Search for the cell housing the specified text and yield its (X, Y) center coordinate. 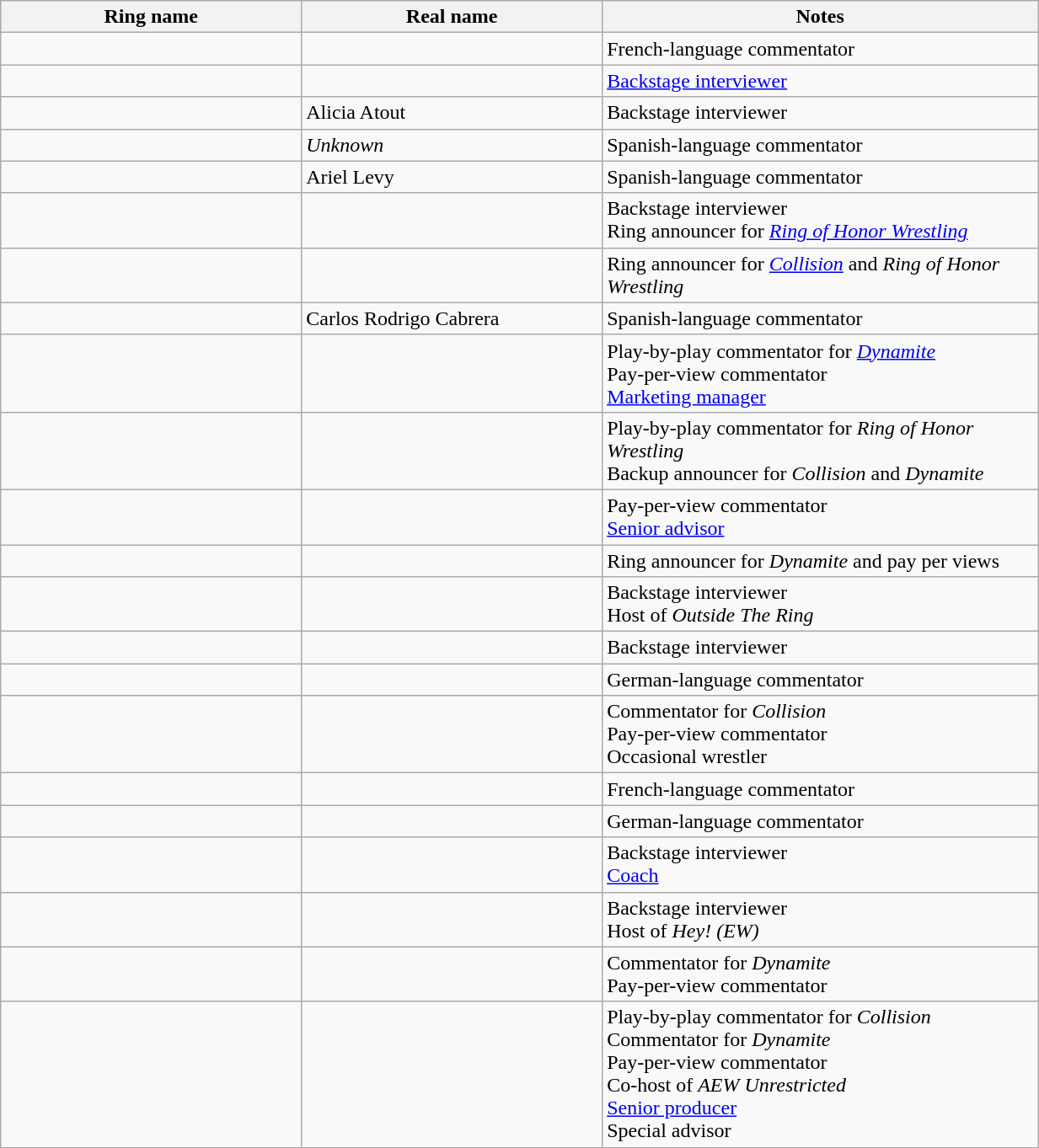
Unknown (452, 145)
Real name (452, 17)
Commentator for DynamitePay-per-view commentator (821, 974)
Ring announcer for Dynamite and pay per views (821, 560)
Play-by-play commentator for CollisionCommentator for DynamitePay-per-view commentatorCo-host of AEW UnrestrictedSenior producerSpecial advisor (821, 1075)
Ariel Levy (452, 177)
Ring announcer for Collision and Ring of Honor Wrestling (821, 275)
Backstage interviewerHost of Outside The Ring (821, 605)
Notes (821, 17)
Play-by-play commentator for Ring of Honor WrestlingBackup announcer for Collision and Dynamite (821, 451)
Commentator for CollisionPay-per-view commentatorOccasional wrestler (821, 734)
Pay-per-view commentatorSenior advisor (821, 517)
Ring name (152, 17)
Carlos Rodrigo Cabrera (452, 318)
Backstage interviewerHost of Hey! (EW) (821, 920)
Alicia Atout (452, 113)
Backstage interviewerRing announcer for Ring of Honor Wrestling (821, 221)
Play-by-play commentator for DynamitePay-per-view commentatorMarketing manager (821, 373)
Backstage interviewerCoach (821, 864)
